Extract the (x, y) coordinate from the center of the cell holding the provided text.  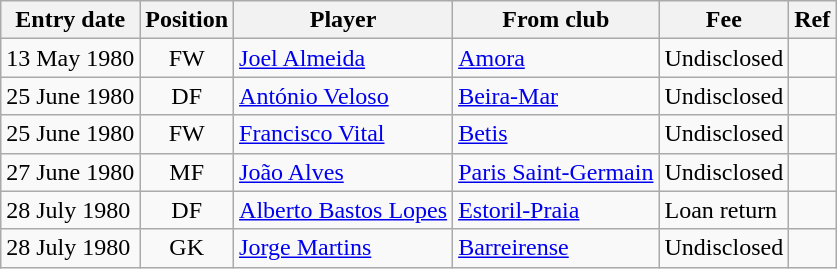
Francisco Vital (344, 134)
27 June 1980 (70, 172)
Fee (724, 20)
Jorge Martins (344, 248)
João Alves (344, 172)
António Veloso (344, 96)
Joel Almeida (344, 58)
GK (187, 248)
Ref (812, 20)
From club (556, 20)
Paris Saint-Germain (556, 172)
MF (187, 172)
Alberto Bastos Lopes (344, 210)
Entry date (70, 20)
Betis (556, 134)
Barreirense (556, 248)
Loan return (724, 210)
Estoril-Praia (556, 210)
Amora (556, 58)
13 May 1980 (70, 58)
Position (187, 20)
Player (344, 20)
Beira-Mar (556, 96)
